For the text-containing cell, return its midpoint in [X, Y] coordinate format. 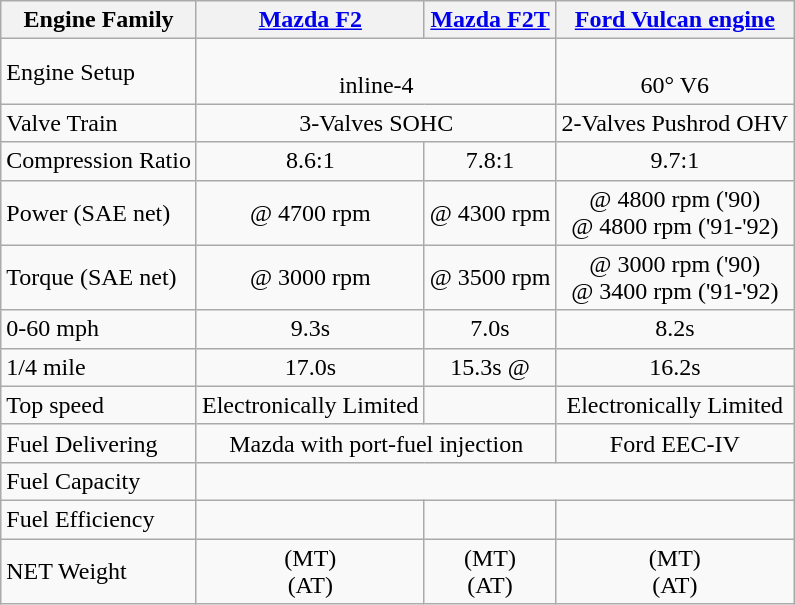
Compression Ratio [99, 161]
17.0s [310, 367]
@ 3000 rpm ('90) @ 3400 rpm ('91-'92) [675, 278]
7.8:1 [490, 161]
16.2s [675, 367]
0-60 mph [99, 329]
Ford Vulcan engine [675, 20]
Mazda F2T [490, 20]
1/4 mile [99, 367]
8.6:1 [310, 161]
Top speed [99, 405]
Engine Setup [99, 72]
Engine Family [99, 20]
Ford EEC-IV [675, 443]
60° V6 [675, 72]
8.2s [675, 329]
inline-4 [376, 72]
Mazda F2 [310, 20]
Fuel Capacity [99, 481]
@ 4300 rpm [490, 212]
NET Weight [99, 570]
3-Valves SOHC [376, 123]
Fuel Efficiency [99, 519]
2-Valves Pushrod OHV [675, 123]
Fuel Delivering [99, 443]
Power (SAE net) [99, 212]
15.3s @ [490, 367]
@ 4700 rpm [310, 212]
Mazda with port-fuel injection [376, 443]
Valve Train [99, 123]
7.0s [490, 329]
9.3s [310, 329]
@ 3500 rpm [490, 278]
@ 4800 rpm ('90) @ 4800 rpm ('91-'92) [675, 212]
Torque (SAE net) [99, 278]
9.7:1 [675, 161]
@ 3000 rpm [310, 278]
